Determine the [x, y] coordinate at the center of the cell enclosing the given text.  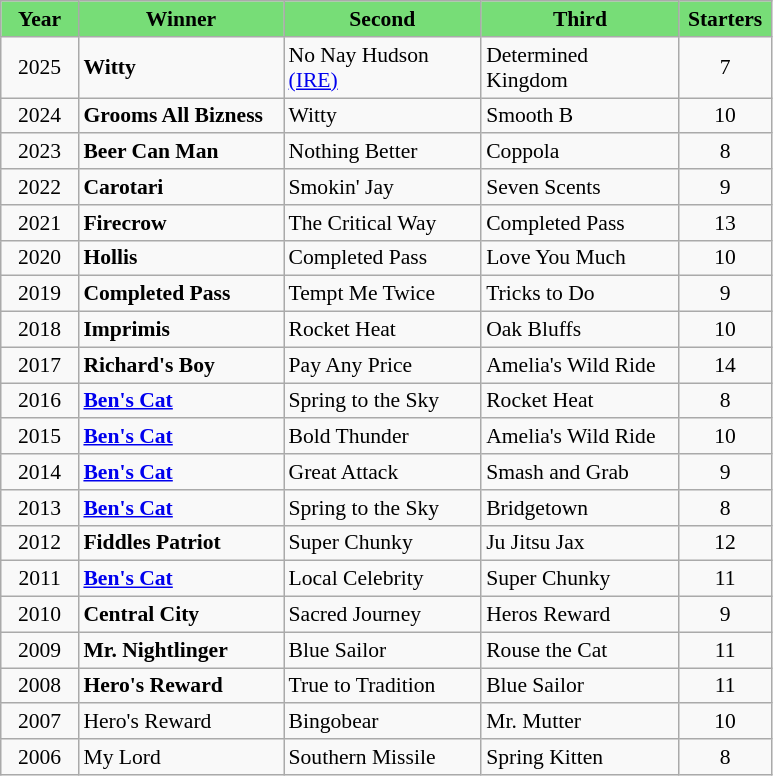
Beer Can Man [180, 152]
Central City [180, 615]
Sacred Journey [383, 615]
Ju Jitsu Jax [580, 543]
2011 [40, 579]
The Critical Way [383, 223]
2012 [40, 543]
Starters [726, 19]
Bingobear [383, 722]
Local Celebrity [383, 579]
Bridgetown [580, 508]
2018 [40, 330]
Rouse the Cat [580, 650]
Bold Thunder [383, 437]
Tricks to Do [580, 294]
2013 [40, 508]
2023 [40, 152]
7 [726, 68]
Mr. Nightlinger [180, 650]
Smooth B [580, 116]
2022 [40, 187]
No Nay Hudson (IRE) [383, 68]
Coppola [580, 152]
Smash and Grab [580, 472]
Hollis [180, 258]
Spring Kitten [580, 757]
13 [726, 223]
Mr. Mutter [580, 722]
Great Attack [383, 472]
2021 [40, 223]
Love You Much [580, 258]
2006 [40, 757]
2009 [40, 650]
Second [383, 19]
Oak Bluffs [580, 330]
2010 [40, 615]
Nothing Better [383, 152]
2017 [40, 365]
Grooms All Bizness [180, 116]
2025 [40, 68]
14 [726, 365]
Fiddles Patriot [180, 543]
Southern Missile [383, 757]
Smokin' Jay [383, 187]
Pay Any Price [383, 365]
Richard's Boy [180, 365]
Year [40, 19]
2016 [40, 401]
Heros Reward [580, 615]
Imprimis [180, 330]
2024 [40, 116]
My Lord [180, 757]
Determined Kingdom [580, 68]
2019 [40, 294]
Firecrow [180, 223]
2020 [40, 258]
Third [580, 19]
2007 [40, 722]
Winner [180, 19]
Carotari [180, 187]
12 [726, 543]
Seven Scents [580, 187]
Tempt Me Twice [383, 294]
2014 [40, 472]
2015 [40, 437]
True to Tradition [383, 686]
2008 [40, 686]
